Find where the given text appears and provide that cell's center as (X, Y) coordinate. 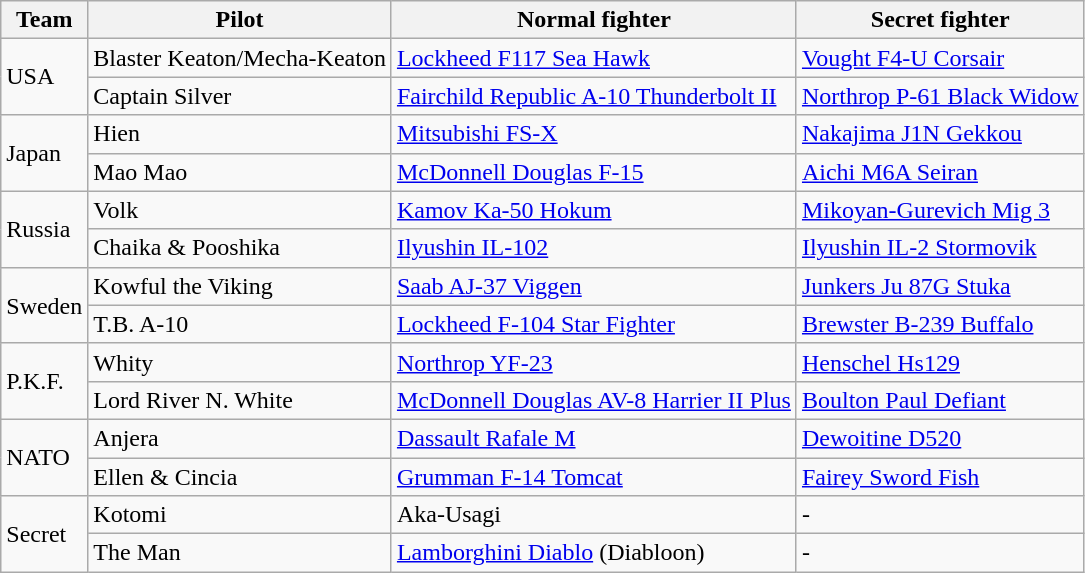
Northrop P-61 Black Widow (940, 96)
NATO (44, 457)
Aka-Usagi (594, 515)
Junkers Ju 87G Stuka (940, 286)
T.B. A-10 (240, 324)
Fairchild Republic A-10 Thunderbolt II (594, 96)
Aichi M6A Seiran (940, 172)
Lockheed F-104 Star Fighter (594, 324)
McDonnell Douglas AV-8 Harrier II Plus (594, 400)
Captain Silver (240, 96)
Volk (240, 210)
Dewoitine D520 (940, 438)
P.K.F. (44, 381)
Mao Mao (240, 172)
Ilyushin IL-102 (594, 248)
USA (44, 77)
Team (44, 20)
Nakajima J1N Gekkou (940, 134)
Northrop YF-23 (594, 362)
Chaika & Pooshika (240, 248)
McDonnell Douglas F-15 (594, 172)
Ellen & Cincia (240, 477)
Lockheed F117 Sea Hawk (594, 58)
Secret fighter (940, 20)
Normal fighter (594, 20)
Kamov Ka-50 Hokum (594, 210)
Dassault Rafale M (594, 438)
Anjera (240, 438)
Fairey Sword Fish (940, 477)
Pilot (240, 20)
Grumman F-14 Tomcat (594, 477)
Sweden (44, 305)
Hien (240, 134)
The Man (240, 553)
Whity (240, 362)
Japan (44, 153)
Vought F4-U Corsair (940, 58)
Blaster Keaton/Mecha-Keaton (240, 58)
Henschel Hs129 (940, 362)
Secret (44, 534)
Brewster B-239 Buffalo (940, 324)
Kotomi (240, 515)
Russia (44, 229)
Mikoyan-Gurevich Mig 3 (940, 210)
Lamborghini Diablo (Diabloon) (594, 553)
Lord River N. White (240, 400)
Mitsubishi FS-X (594, 134)
Kowful the Viking (240, 286)
Saab AJ-37 Viggen (594, 286)
Boulton Paul Defiant (940, 400)
Ilyushin IL-2 Stormovik (940, 248)
